Identify which cell holds the provided text, then report its (x, y) central coordinate. 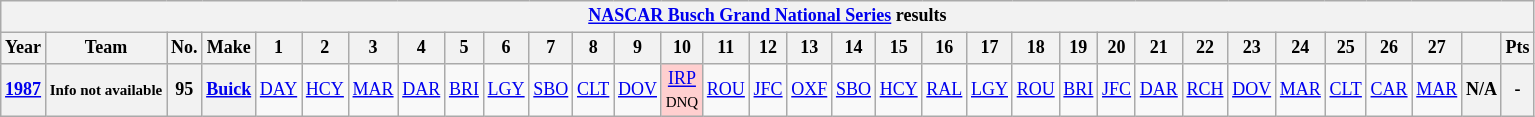
21 (1158, 48)
14 (854, 48)
8 (594, 48)
N/A (1482, 90)
4 (422, 48)
20 (1117, 48)
25 (1346, 48)
6 (506, 48)
19 (1078, 48)
- (1518, 90)
23 (1252, 48)
95 (184, 90)
2 (326, 48)
Buick (229, 90)
7 (551, 48)
26 (1389, 48)
22 (1205, 48)
18 (1036, 48)
1 (278, 48)
9 (638, 48)
10 (682, 48)
24 (1300, 48)
17 (990, 48)
3 (373, 48)
Info not available (106, 90)
13 (810, 48)
16 (944, 48)
1987 (24, 90)
IRPDNQ (682, 90)
Year (24, 48)
OXF (810, 90)
No. (184, 48)
DAY (278, 90)
RCH (1205, 90)
5 (464, 48)
12 (768, 48)
Pts (1518, 48)
NASCAR Busch Grand National Series results (768, 16)
27 (1437, 48)
11 (726, 48)
RAL (944, 90)
Team (106, 48)
CAR (1389, 90)
15 (898, 48)
Make (229, 48)
